Return the (X, Y) coordinate for the center point of the cell that contains the specified text.  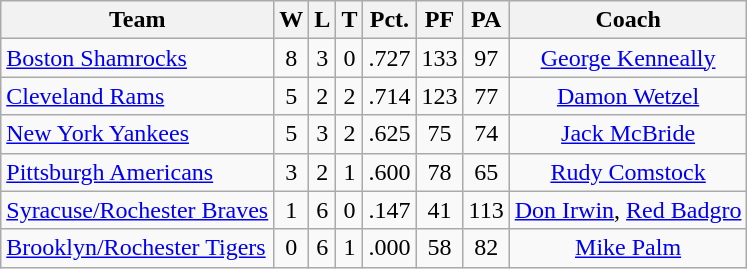
Mike Palm (628, 248)
.000 (390, 248)
.727 (390, 58)
Cleveland Rams (138, 96)
Pct. (390, 20)
82 (486, 248)
Team (138, 20)
65 (486, 172)
Jack McBride (628, 134)
George Kenneally (628, 58)
Brooklyn/Rochester Tigers (138, 248)
123 (440, 96)
Syracuse/Rochester Braves (138, 210)
41 (440, 210)
8 (292, 58)
Don Irwin, Red Badgro (628, 210)
.714 (390, 96)
74 (486, 134)
L (322, 20)
133 (440, 58)
97 (486, 58)
Damon Wetzel (628, 96)
T (350, 20)
Coach (628, 20)
.600 (390, 172)
W (292, 20)
77 (486, 96)
58 (440, 248)
.625 (390, 134)
PF (440, 20)
New York Yankees (138, 134)
Rudy Comstock (628, 172)
PA (486, 20)
78 (440, 172)
Boston Shamrocks (138, 58)
113 (486, 210)
75 (440, 134)
.147 (390, 210)
Pittsburgh Americans (138, 172)
